Search for the cell housing the specified text and yield its [x, y] center coordinate. 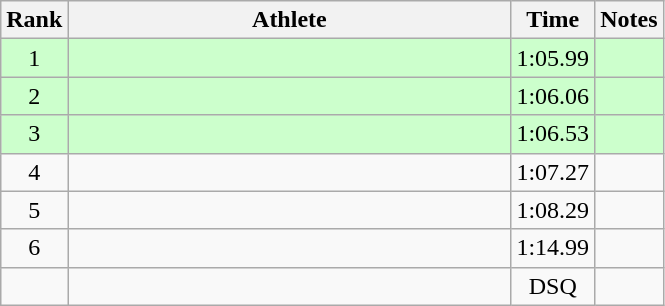
6 [34, 248]
4 [34, 172]
1:06.06 [553, 96]
5 [34, 210]
Notes [629, 20]
DSQ [553, 286]
Time [553, 20]
1:14.99 [553, 248]
1:06.53 [553, 134]
Rank [34, 20]
1 [34, 58]
1:05.99 [553, 58]
Athlete [290, 20]
3 [34, 134]
1:08.29 [553, 210]
1:07.27 [553, 172]
2 [34, 96]
